Find where the given text appears and provide that cell's center as [X, Y] coordinate. 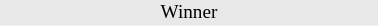
Winner [189, 13]
